Find where the given text appears and provide that cell's center as [X, Y] coordinate. 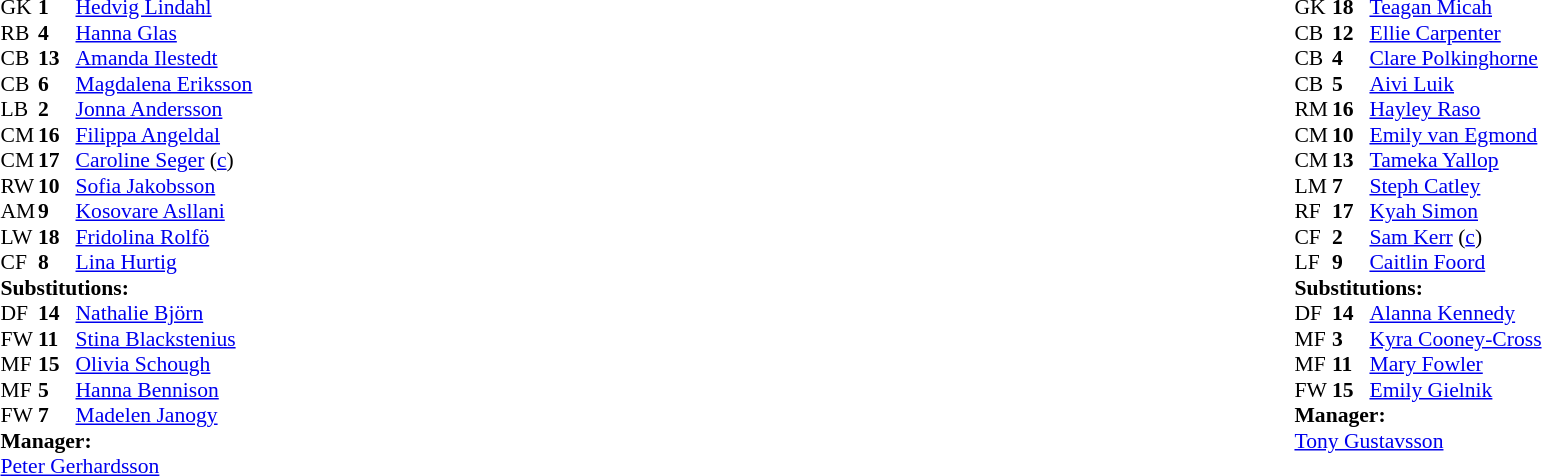
RF [1313, 211]
Magdalena Eriksson [164, 84]
Caitlin Foord [1455, 263]
Kyah Simon [1455, 211]
Clare Polkinghorne [1455, 59]
Hanna Bennison [164, 390]
Madelen Janogy [164, 415]
Sofia Jakobsson [164, 186]
RB [19, 33]
Jonna Andersson [164, 109]
18 [57, 237]
LB [19, 109]
LW [19, 237]
Ellie Carpenter [1455, 33]
Stina Blackstenius [164, 339]
LM [1313, 186]
Hanna Glas [164, 33]
Fridolina Rolfö [164, 237]
Kyra Cooney-Cross [1455, 339]
Emily van Egmond [1455, 135]
LF [1313, 263]
Mary Fowler [1455, 365]
3 [1351, 339]
Steph Catley [1455, 186]
Filippa Angeldal [164, 135]
Hayley Raso [1455, 109]
Olivia Schough [164, 365]
Alanna Kennedy [1455, 313]
12 [1351, 33]
Lina Hurtig [164, 263]
Tameka Yallop [1455, 161]
6 [57, 84]
Sam Kerr (c) [1455, 237]
8 [57, 263]
Amanda Ilestedt [164, 59]
Emily Gielnik [1455, 390]
RW [19, 186]
Kosovare Asllani [164, 211]
Caroline Seger (c) [164, 161]
AM [19, 211]
Nathalie Björn [164, 313]
RM [1313, 109]
Aivi Luik [1455, 84]
Tony Gustavsson [1418, 441]
